Search for the cell housing the specified text and yield its [X, Y] center coordinate. 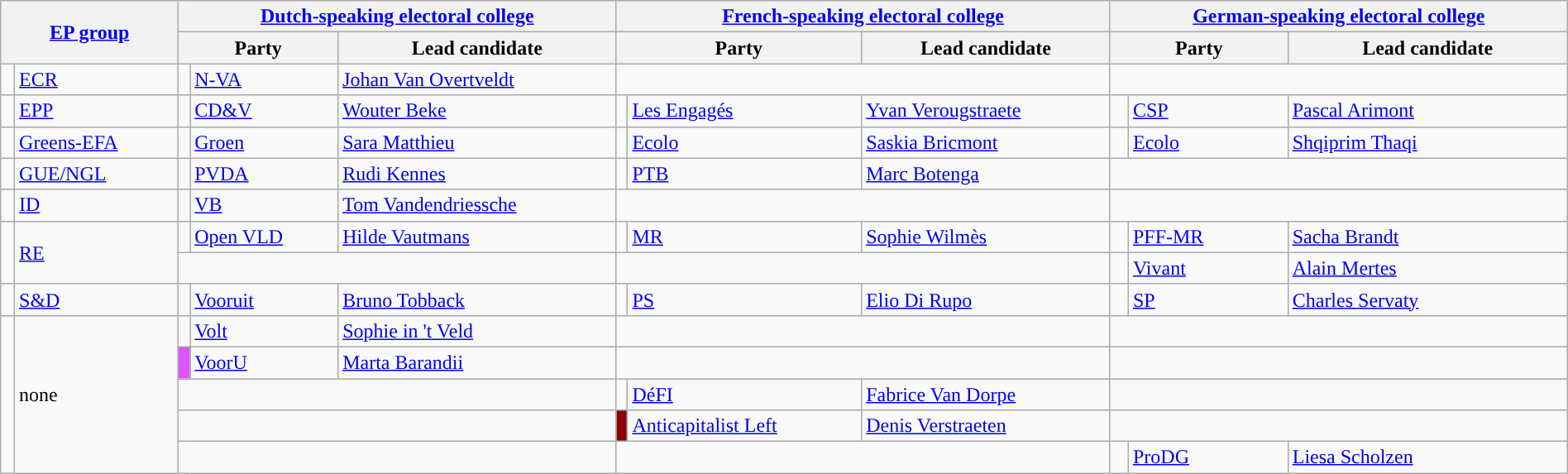
GUE/NGL [97, 174]
Vivant [1207, 268]
PVDA [265, 174]
Saskia Bricmont [986, 142]
Les Engagés [744, 111]
DéFI [744, 395]
VoorU [265, 362]
ECR [97, 79]
Pascal Arimont [1427, 111]
Dutch-speaking electoral college [397, 17]
Sophie in 't Veld [477, 331]
Groen [265, 142]
Shqiprim Thaqi [1427, 142]
Yvan Verougstraete [986, 111]
S&D [97, 299]
Sara Matthieu [477, 142]
none [97, 394]
PS [744, 299]
Anticapitalist Left [744, 426]
CSP [1207, 111]
Fabrice Van Dorpe [986, 395]
ProDG [1207, 457]
CD&V [265, 111]
Volt [265, 331]
RE [97, 252]
Bruno Tobback [477, 299]
VB [265, 205]
Open VLD [265, 237]
Alain Mertes [1427, 268]
PFF-MR [1207, 237]
SP [1207, 299]
German-speaking electoral college [1338, 17]
Elio Di Rupo [986, 299]
MR [744, 237]
Johan Van Overtveldt [477, 79]
Denis Verstraeten [986, 426]
EP group [89, 32]
Vooruit [265, 299]
ID [97, 205]
Marta Barandii [477, 362]
Greens-EFA [97, 142]
Hilde Vautmans [477, 237]
EPP [97, 111]
Charles Servaty [1427, 299]
Rudi Kennes [477, 174]
Wouter Beke [477, 111]
Sophie Wilmès [986, 237]
N-VA [265, 79]
Tom Vandendriessche [477, 205]
Liesa Scholzen [1427, 457]
PTB [744, 174]
Marc Botenga [986, 174]
Sacha Brandt [1427, 237]
French-speaking electoral college [863, 17]
